Return [x, y] of the center of cell containing provided text 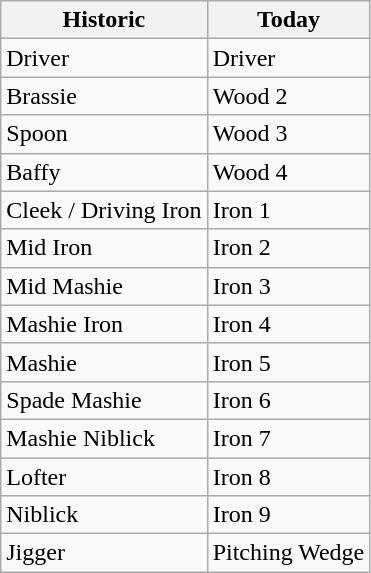
Wood 4 [288, 172]
Spade Mashie [104, 400]
Wood 3 [288, 134]
Today [288, 20]
Iron 4 [288, 324]
Iron 8 [288, 477]
Iron 3 [288, 286]
Lofter [104, 477]
Wood 2 [288, 96]
Mashie Iron [104, 324]
Historic [104, 20]
Spoon [104, 134]
Iron 1 [288, 210]
Iron 2 [288, 248]
Mid Iron [104, 248]
Iron 7 [288, 438]
Baffy [104, 172]
Mashie [104, 362]
Iron 5 [288, 362]
Pitching Wedge [288, 553]
Mid Mashie [104, 286]
Iron 9 [288, 515]
Iron 6 [288, 400]
Brassie [104, 96]
Mashie Niblick [104, 438]
Cleek / Driving Iron [104, 210]
Niblick [104, 515]
Jigger [104, 553]
